Search for the cell housing the specified text and yield its [X, Y] center coordinate. 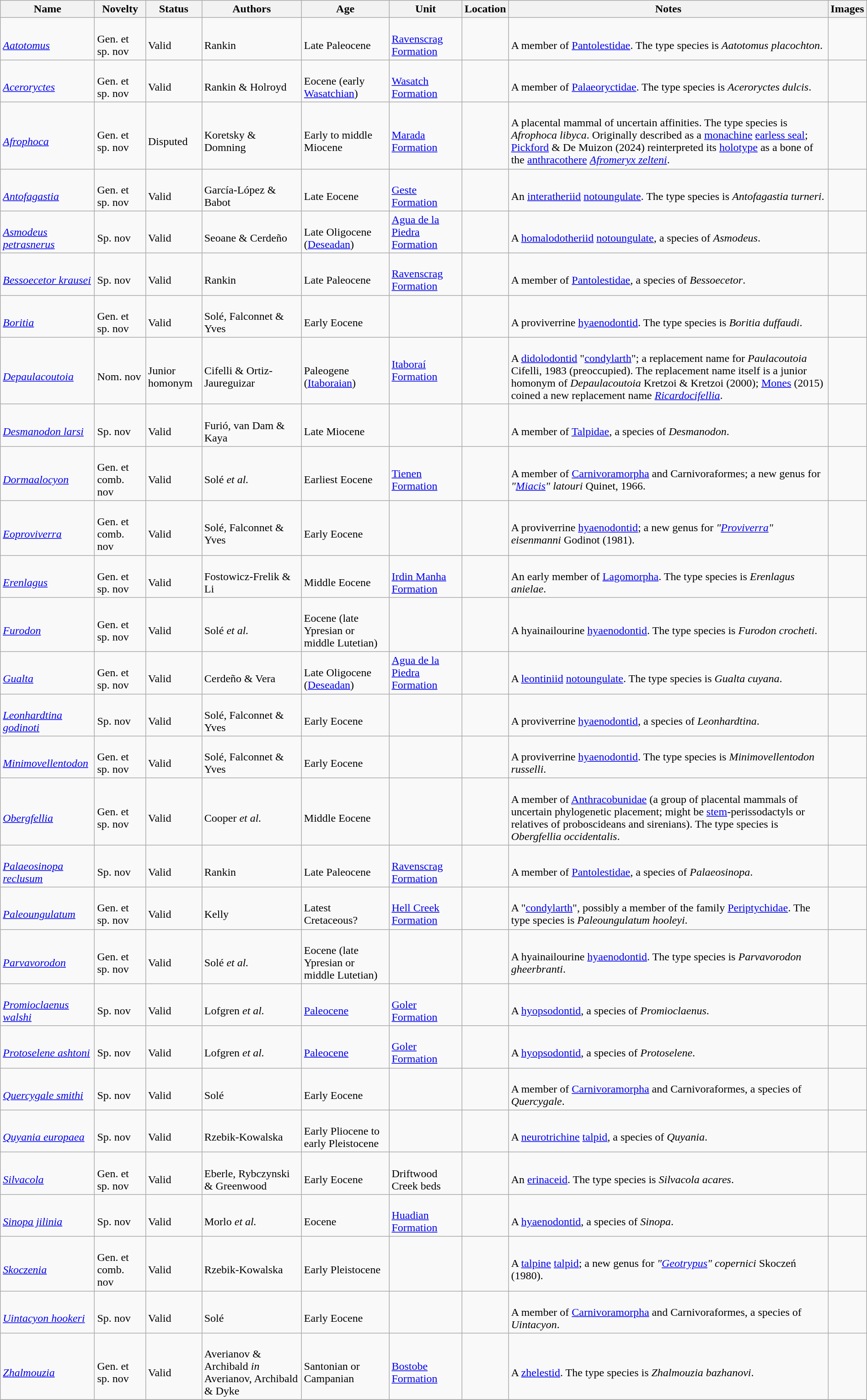
Minimovellentodon [48, 757]
Antofagastia [48, 190]
Irdin Manha Formation [425, 576]
Paleogene (Itaboraian) [345, 371]
Desmanodon larsi [48, 425]
A proviverrine hyaenodontid; a new genus for "Proviverra" eisenmanni Godinot (1981). [669, 528]
Authors [252, 9]
Quyania europaea [48, 1131]
Skoczenia [48, 1264]
Early Pliocene to early Pleistocene [345, 1131]
A hyaenodontid, a species of Sinopa. [669, 1215]
Fostowicz-Frelik & Li [252, 576]
Quercygale smithi [48, 1089]
Geste Formation [425, 190]
Averianov & Archibald in Averianov, Archibald & Dyke [252, 1367]
Eoproviverra [48, 528]
Wasatch Formation [425, 81]
Status [174, 9]
Driftwood Creek beds [425, 1173]
Zhalmouzia [48, 1367]
Marada Formation [425, 135]
Seoane & Cerdeño [252, 232]
Boritia [48, 316]
Early Pleistocene [345, 1264]
Bessoecetor krausei [48, 274]
A hyainailourine hyaenodontid. The type species is Furodon crocheti. [669, 625]
A member of Pantolestidae, a species of Bessoecetor. [669, 274]
Cerdeño & Vera [252, 673]
A member of Carnivoramorpha and Carnivoraformes; a new genus for "Miacis" latouri Quinet, 1966. [669, 473]
Promioclaenus walshi [48, 1005]
A member of Pantolestidae, a species of Palaeosinopa. [669, 866]
Earliest Eocene [345, 473]
Novelty [120, 9]
Eocene [345, 1215]
A talpine talpid; a new genus for "Geotrypus" copernici Skoczeń (1980). [669, 1264]
An erinaceid. The type species is Silvacola acares. [669, 1173]
A member of Carnivoramorpha and Carnivoraformes, a species of Uintacyon. [669, 1312]
A homalodotheriid notoungulate, a species of Asmodeus. [669, 232]
An early member of Lagomorpha. The type species is Erenlagus anielae. [669, 576]
Bostobe Formation [425, 1367]
García-López & Babot [252, 190]
A member of Carnivoramorpha and Carnivoraformes, a species of Quercygale. [669, 1089]
Cooper et al. [252, 812]
Age [345, 9]
A hyopsodontid, a species of Protoselene. [669, 1047]
Afrophoca [48, 135]
Paleoungulatum [48, 908]
Koretsky & Domning [252, 135]
Depaulacoutoia [48, 371]
A proviverrine hyaenodontid. The type species is Minimovellentodon russelli. [669, 757]
Silvacola [48, 1173]
Notes [669, 9]
Aatotomus [48, 39]
Aceroryctes [48, 81]
Name [48, 9]
Erenlagus [48, 576]
Hell Creek Formation [425, 908]
Late Miocene [345, 425]
Furió, van Dam & Kaya [252, 425]
A member of Palaeoryctidae. The type species is Aceroryctes dulcis. [669, 81]
A hyopsodontid, a species of Promioclaenus. [669, 1005]
Location [485, 9]
Huadian Formation [425, 1215]
A "condylarth", possibly a member of the family Periptychidae. The type species is Paleoungulatum hooleyi. [669, 908]
Palaeosinopa reclusum [48, 866]
Junior homonym [174, 371]
Early to middle Miocene [345, 135]
Disputed [174, 135]
A neurotrichine talpid, a species of Quyania. [669, 1131]
Images [847, 9]
Gualta [48, 673]
Sinopa jilinia [48, 1215]
A member of Talpidae, a species of Desmanodon. [669, 425]
Furodon [48, 625]
Late Eocene [345, 190]
A member of Pantolestidae. The type species is Aatotomus placochton. [669, 39]
Tienen Formation [425, 473]
Leonhardtina godinoti [48, 715]
A proviverrine hyaenodontid. The type species is Boritia duffaudi. [669, 316]
Obergfellia [48, 812]
Santonian or Campanian [345, 1367]
Latest Cretaceous? [345, 908]
Dormaalocyon [48, 473]
Morlo et al. [252, 1215]
Kelly [252, 908]
Protoselene ashtoni [48, 1047]
A hyainailourine hyaenodontid. The type species is Parvavorodon gheerbranti. [669, 956]
Unit [425, 9]
A proviverrine hyaenodontid, a species of Leonhardtina. [669, 715]
Cifelli & Ortiz-Jaureguizar [252, 371]
Eocene (early Wasatchian) [345, 81]
A leontiniid notoungulate. The type species is Gualta cuyana. [669, 673]
Uintacyon hookeri [48, 1312]
Eberle, Rybczynski & Greenwood [252, 1173]
A zhelestid. The type species is Zhalmouzia bazhanovi. [669, 1367]
Parvavorodon [48, 956]
Itaboraí Formation [425, 371]
Nom. nov [120, 371]
Rankin & Holroyd [252, 81]
Asmodeus petrasnerus [48, 232]
An interatheriid notoungulate. The type species is Antofagastia turneri. [669, 190]
